Capture the cell that displays the provided text and extract its [X, Y] central coordinate. 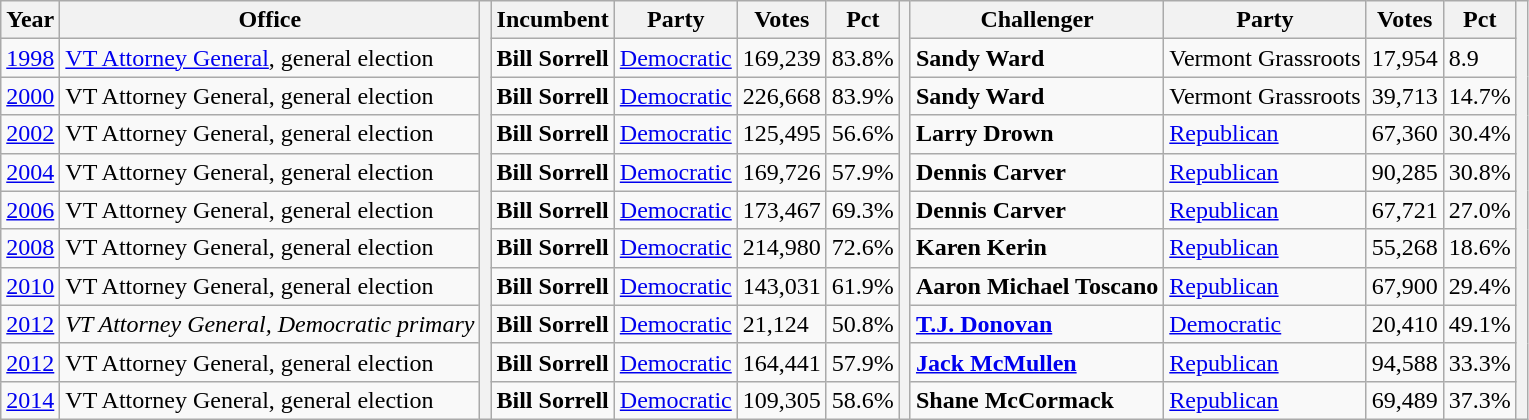
2008 [30, 248]
Challenger [1036, 20]
Aaron Michael Toscano [1036, 286]
67,900 [1404, 286]
Karen Kerin [1036, 248]
83.9% [862, 96]
18.6% [1480, 248]
164,441 [782, 362]
2006 [30, 210]
Incumbent [552, 20]
90,285 [1404, 172]
29.4% [1480, 286]
143,031 [782, 286]
Office [270, 20]
69,489 [1404, 400]
83.8% [862, 58]
56.6% [862, 134]
67,360 [1404, 134]
1998 [30, 58]
58.6% [862, 400]
8.9 [1480, 58]
169,726 [782, 172]
21,124 [782, 324]
Jack McMullen [1036, 362]
55,268 [1404, 248]
14.7% [1480, 96]
173,467 [782, 210]
30.8% [1480, 172]
30.4% [1480, 134]
2010 [30, 286]
125,495 [782, 134]
169,239 [782, 58]
61.9% [862, 286]
69.3% [862, 210]
226,668 [782, 96]
67,721 [1404, 210]
72.6% [862, 248]
VT Attorney General, Democratic primary [270, 324]
T.J. Donovan [1036, 324]
Shane McCormack [1036, 400]
Year [30, 20]
37.3% [1480, 400]
39,713 [1404, 96]
20,410 [1404, 324]
2000 [30, 96]
33.3% [1480, 362]
17,954 [1404, 58]
2002 [30, 134]
50.8% [862, 324]
2004 [30, 172]
109,305 [782, 400]
214,980 [782, 248]
27.0% [1480, 210]
94,588 [1404, 362]
Larry Drown [1036, 134]
49.1% [1480, 324]
2014 [30, 400]
